Pinpoint the cell where the given text exists, returning its (X, Y) midpoint coordinate. 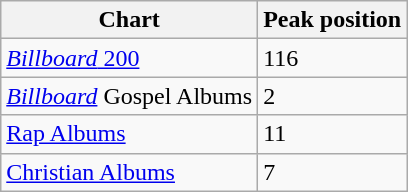
2 (332, 96)
Billboard 200 (130, 58)
Chart (130, 20)
Peak position (332, 20)
7 (332, 172)
11 (332, 134)
Christian Albums (130, 172)
Rap Albums (130, 134)
116 (332, 58)
Billboard Gospel Albums (130, 96)
